Output the (X, Y) coordinate of the center of the cell containing the given text.  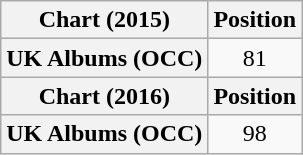
81 (255, 58)
Chart (2015) (104, 20)
Chart (2016) (104, 96)
98 (255, 134)
